Return [x, y] of the center of cell containing provided text 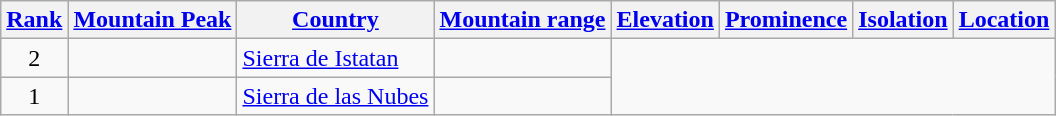
1 [34, 96]
Rank [34, 20]
Country [336, 20]
Prominence [786, 20]
Mountain range [522, 20]
Sierra de las Nubes [336, 96]
Isolation [903, 20]
Location [1004, 20]
2 [34, 58]
Sierra de Istatan [336, 58]
Elevation [665, 20]
Mountain Peak [152, 20]
